Pinpoint the cell where the given text exists, returning its (x, y) midpoint coordinate. 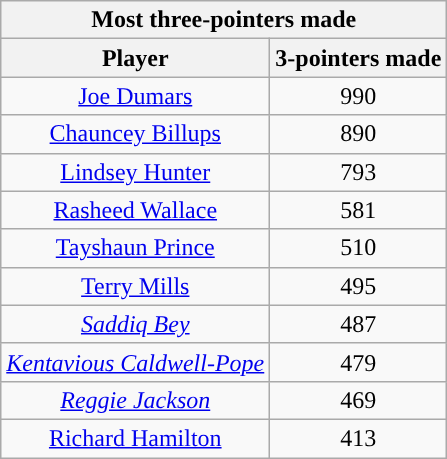
413 (358, 438)
495 (358, 286)
Joe Dumars (136, 96)
Most three-pointers made (224, 20)
Terry Mills (136, 286)
3-pointers made (358, 58)
Player (136, 58)
Kentavious Caldwell-Pope (136, 362)
Saddiq Bey (136, 324)
Lindsey Hunter (136, 172)
Reggie Jackson (136, 400)
469 (358, 400)
793 (358, 172)
990 (358, 96)
510 (358, 248)
Richard Hamilton (136, 438)
487 (358, 324)
581 (358, 210)
Tayshaun Prince (136, 248)
Chauncey Billups (136, 134)
Rasheed Wallace (136, 210)
890 (358, 134)
479 (358, 362)
